Detect which cell encompasses the target text, then output its (X, Y) center coordinate. 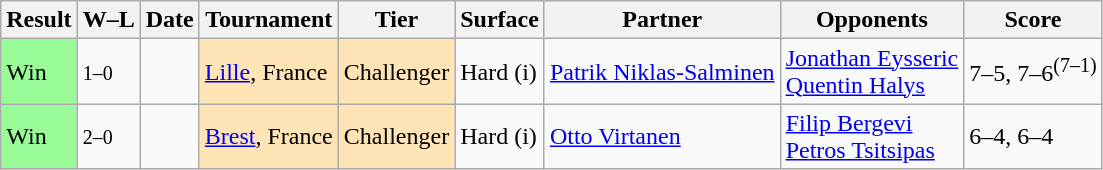
Lille, France (268, 72)
Score (1033, 20)
Brest, France (268, 136)
Filip Bergevi Petros Tsitsipas (872, 136)
Surface (500, 20)
6–4, 6–4 (1033, 136)
Otto Virtanen (662, 136)
Tournament (268, 20)
Result (39, 20)
2–0 (108, 136)
Date (170, 20)
Patrik Niklas-Salminen (662, 72)
Opponents (872, 20)
W–L (108, 20)
7–5, 7–6(7–1) (1033, 72)
Partner (662, 20)
Tier (396, 20)
Jonathan Eysseric Quentin Halys (872, 72)
1–0 (108, 72)
